Scan for the cell matching the given text and deliver its [X, Y] coordinate at center. 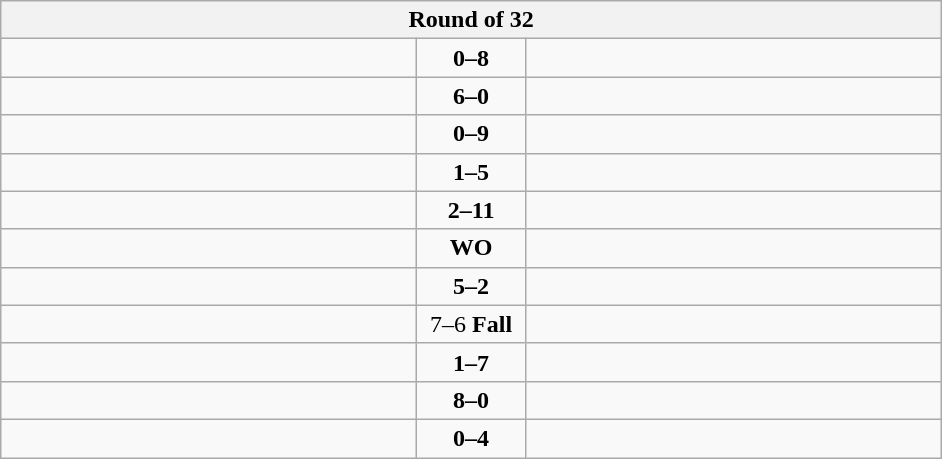
1–5 [472, 172]
Round of 32 [472, 20]
7–6 Fall [472, 324]
0–8 [472, 58]
0–9 [472, 134]
WO [472, 248]
8–0 [472, 400]
2–11 [472, 210]
1–7 [472, 362]
5–2 [472, 286]
6–0 [472, 96]
0–4 [472, 438]
